Find where the given text appears and provide that cell's center as [x, y] coordinate. 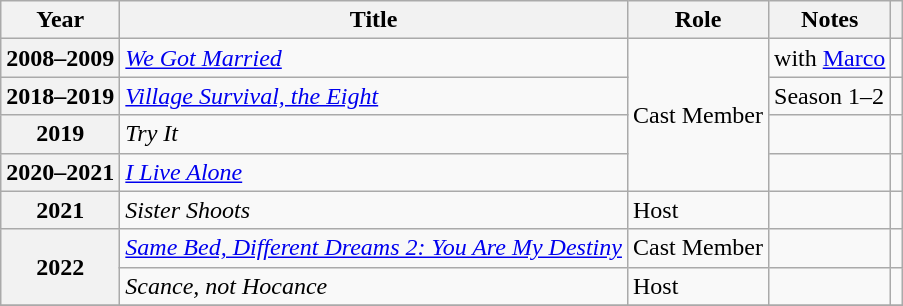
2020–2021 [60, 172]
2019 [60, 134]
2008–2009 [60, 58]
2018–2019 [60, 96]
Village Survival, the Eight [374, 96]
2022 [60, 267]
I Live Alone [374, 172]
Title [374, 20]
with Marco [830, 58]
2021 [60, 210]
Notes [830, 20]
Role [698, 20]
Try It [374, 134]
We Got Married [374, 58]
Same Bed, Different Dreams 2: You Are My Destiny [374, 248]
Year [60, 20]
Season 1–2 [830, 96]
Sister Shoots [374, 210]
Scance, not Hocance [374, 286]
